Provide the (X, Y) coordinate of the cell's center where the given text is located.  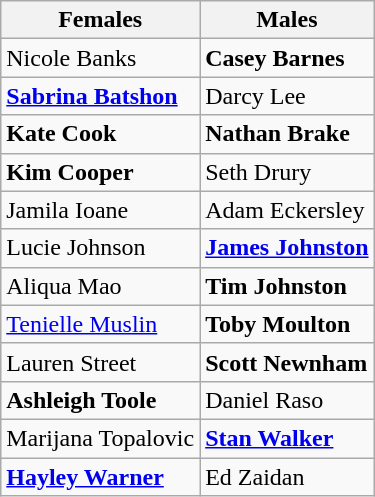
Nathan Brake (287, 134)
Daniel Raso (287, 400)
Adam Eckersley (287, 210)
Tenielle Muslin (100, 324)
Scott Newnham (287, 362)
Lauren Street (100, 362)
Sabrina Batshon (100, 96)
Stan Walker (287, 438)
Seth Drury (287, 172)
Darcy Lee (287, 96)
Kate Cook (100, 134)
Females (100, 20)
James Johnston (287, 248)
Toby Moulton (287, 324)
Lucie Johnson (100, 248)
Jamila Ioane (100, 210)
Ashleigh Toole (100, 400)
Tim Johnston (287, 286)
Nicole Banks (100, 58)
Casey Barnes (287, 58)
Marijana Topalovic (100, 438)
Aliqua Mao (100, 286)
Hayley Warner (100, 477)
Ed Zaidan (287, 477)
Kim Cooper (100, 172)
Males (287, 20)
